Determine the (X, Y) coordinate at the center of the cell enclosing the given text.  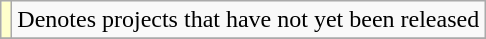
Denotes projects that have not yet been released (248, 20)
